From the cell containing the given text, extract its center point as [X, Y] coordinate. 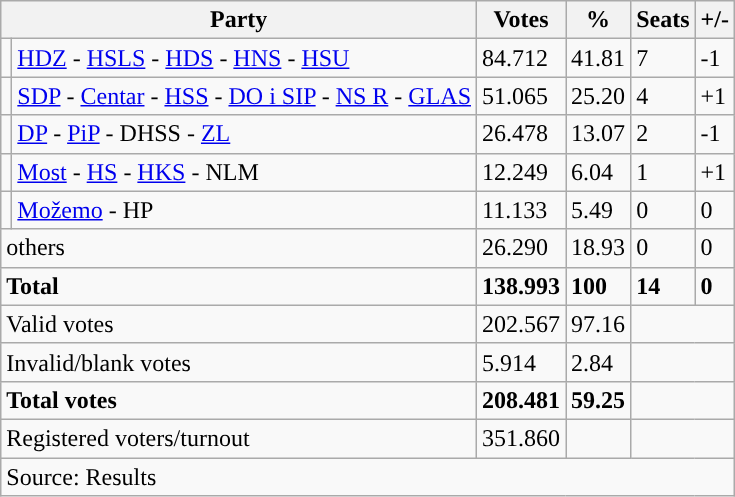
138.993 [522, 286]
25.20 [598, 96]
59.25 [598, 400]
Total [239, 286]
208.481 [522, 400]
4 [663, 96]
Votes [522, 20]
41.81 [598, 58]
14 [663, 286]
DP - PiP - DHSS - ZL [244, 134]
7 [663, 58]
Registered voters/turnout [239, 438]
1 [663, 172]
2.84 [598, 362]
84.712 [522, 58]
100 [598, 286]
2 [663, 134]
5.914 [522, 362]
Party [239, 20]
% [598, 20]
Invalid/blank votes [239, 362]
5.49 [598, 210]
6.04 [598, 172]
18.93 [598, 248]
97.16 [598, 324]
Valid votes [239, 324]
12.249 [522, 172]
51.065 [522, 96]
13.07 [598, 134]
202.567 [522, 324]
Total votes [239, 400]
11.133 [522, 210]
351.860 [522, 438]
others [239, 248]
+/- [714, 20]
Most - HS - HKS - NLM [244, 172]
HDZ - HSLS - HDS - HNS - HSU [244, 58]
26.478 [522, 134]
Seats [663, 20]
26.290 [522, 248]
SDP - Centar - HSS - DO i SIP - NS R - GLAS [244, 96]
Možemo - HP [244, 210]
Source: Results [368, 477]
